Search for the cell housing the specified text and yield its (X, Y) center coordinate. 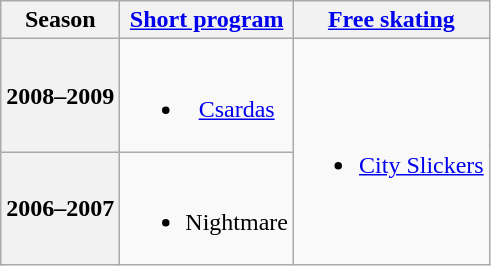
Nightmare (207, 208)
2006–2007 (60, 208)
2008–2009 (60, 96)
Season (60, 20)
Free skating (392, 20)
City Slickers (392, 152)
Csardas (207, 96)
Short program (207, 20)
